Extract the [x, y] coordinate from the center of the cell holding the provided text.  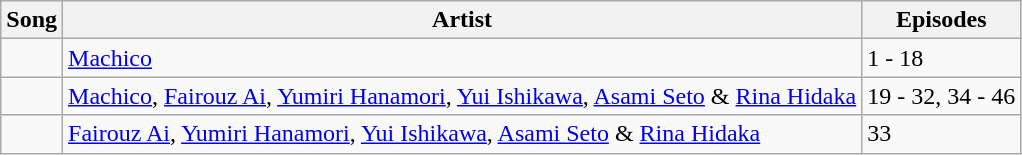
Machico [462, 58]
Episodes [942, 20]
Machico, Fairouz Ai, Yumiri Hanamori, Yui Ishikawa, Asami Seto & Rina Hidaka [462, 96]
Fairouz Ai, Yumiri Hanamori, Yui Ishikawa, Asami Seto & Rina Hidaka [462, 134]
33 [942, 134]
Song [32, 20]
Artist [462, 20]
19 - 32, 34 - 46 [942, 96]
1 - 18 [942, 58]
